Search for the cell housing the specified text and yield its [x, y] center coordinate. 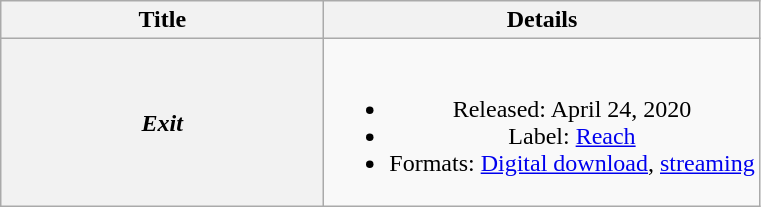
Title [162, 20]
Exit [162, 122]
Details [542, 20]
Released: April 24, 2020Label: ReachFormats: Digital download, streaming [542, 122]
